From the cell containing the given text, extract its center point as (x, y) coordinate. 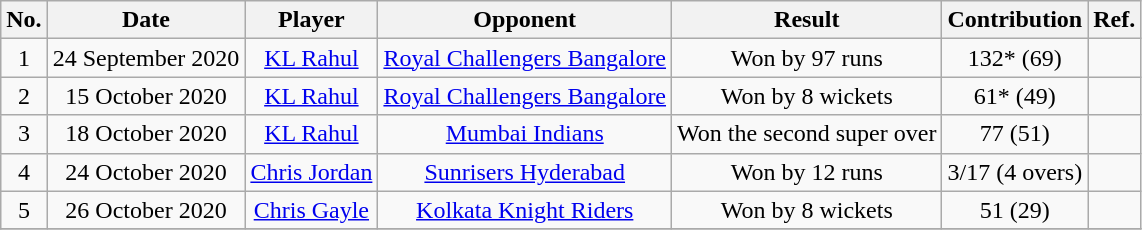
Date (146, 20)
Contribution (1015, 20)
5 (24, 210)
51 (29) (1015, 210)
Sunrisers Hyderabad (525, 172)
4 (24, 172)
Won by 97 runs (807, 58)
Mumbai Indians (525, 134)
3 (24, 134)
15 October 2020 (146, 96)
18 October 2020 (146, 134)
Player (312, 20)
77 (51) (1015, 134)
Chris Jordan (312, 172)
Result (807, 20)
2 (24, 96)
61* (49) (1015, 96)
24 September 2020 (146, 58)
3/17 (4 overs) (1015, 172)
24 October 2020 (146, 172)
No. (24, 20)
Ref. (1114, 20)
Chris Gayle (312, 210)
132* (69) (1015, 58)
Opponent (525, 20)
1 (24, 58)
26 October 2020 (146, 210)
Won the second super over (807, 134)
Won by 12 runs (807, 172)
Kolkata Knight Riders (525, 210)
